Determine the [x, y] coordinate at the center of the cell enclosing the given text.  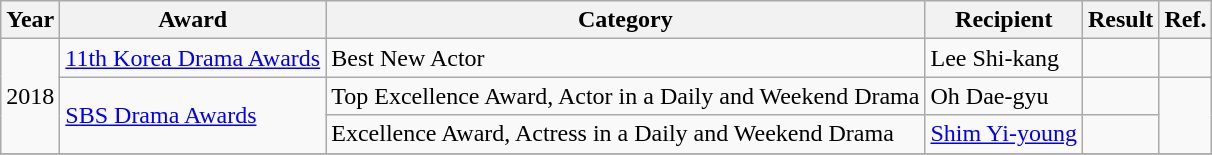
Recipient [1004, 20]
Award [193, 20]
Oh Dae-gyu [1004, 96]
Shim Yi-young [1004, 134]
Category [626, 20]
11th Korea Drama Awards [193, 58]
Result [1120, 20]
Ref. [1186, 20]
Year [30, 20]
Excellence Award, Actress in a Daily and Weekend Drama [626, 134]
Best New Actor [626, 58]
Top Excellence Award, Actor in a Daily and Weekend Drama [626, 96]
2018 [30, 96]
Lee Shi-kang [1004, 58]
SBS Drama Awards [193, 115]
